From the cell containing the given text, extract its center point as [X, Y] coordinate. 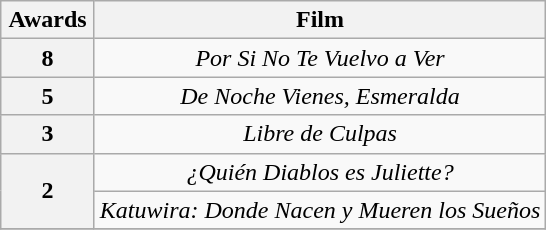
3 [48, 134]
¿Quién Diablos es Juliette? [320, 172]
Film [320, 20]
5 [48, 96]
Libre de Culpas [320, 134]
De Noche Vienes, Esmeralda [320, 96]
2 [48, 191]
Katuwira: Donde Nacen y Mueren los Sueños [320, 210]
Por Si No Te Vuelvo a Ver [320, 58]
8 [48, 58]
Awards [48, 20]
